Search for the cell housing the specified text and yield its (X, Y) center coordinate. 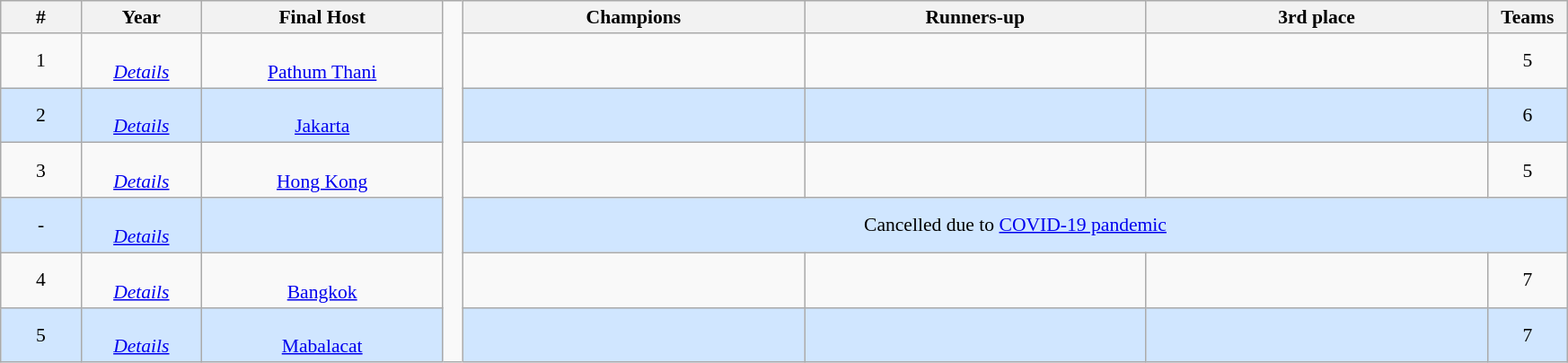
Mabalacat (322, 334)
6 (1528, 115)
Champions (633, 17)
3 (41, 171)
Hong Kong (322, 171)
Teams (1528, 17)
Pathum Thani (322, 61)
2 (41, 115)
Year (141, 17)
Final Host (322, 17)
1 (41, 61)
- (41, 225)
Runners-up (975, 17)
Jakarta (322, 115)
3rd place (1317, 17)
Cancelled due to COVID-19 pandemic (1015, 225)
4 (41, 280)
Bangkok (322, 280)
# (41, 17)
